From the cell containing the given text, extract its center point as (X, Y) coordinate. 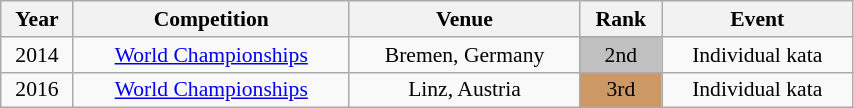
2014 (37, 55)
2016 (37, 90)
Event (758, 19)
Bremen, Germany (464, 55)
Rank (621, 19)
Linz, Austria (464, 90)
Venue (464, 19)
3rd (621, 90)
2nd (621, 55)
Year (37, 19)
Competition (211, 19)
